Determine the [x, y] coordinate at the center of the cell enclosing the given text.  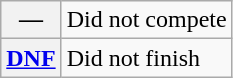
DNF [31, 58]
Did not finish [146, 58]
Did not compete [146, 20]
— [31, 20]
